Return the [X, Y] coordinate for the center point of the cell that contains the specified text.  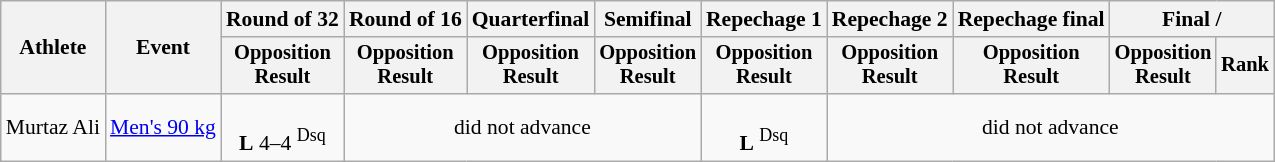
Final / [1192, 19]
Semifinal [648, 19]
Round of 16 [406, 19]
Repechage 2 [890, 19]
Men's 90 kg [163, 128]
Murtaz Ali [53, 128]
Rank [1245, 66]
Repechage 1 [764, 19]
Event [163, 48]
Athlete [53, 48]
L Dsq [764, 128]
Round of 32 [282, 19]
L 4–4 Dsq [282, 128]
Quarterfinal [531, 19]
Repechage final [1032, 19]
